Determine the [x, y] coordinate at the center of the cell enclosing the given text.  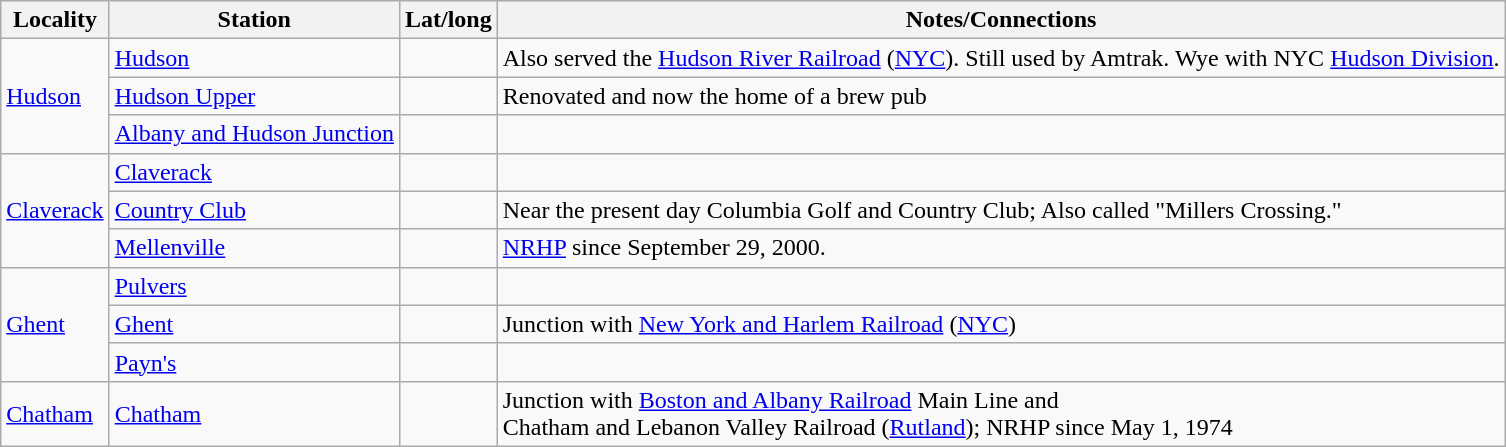
Hudson Upper [254, 96]
Lat/long [448, 20]
Payn's [254, 362]
Country Club [254, 210]
Near the present day Columbia Golf and Country Club; Also called "Millers Crossing." [1001, 210]
Renovated and now the home of a brew pub [1001, 96]
Station [254, 20]
NRHP since September 29, 2000. [1001, 248]
Also served the Hudson River Railroad (NYC). Still used by Amtrak. Wye with NYC Hudson Division. [1001, 58]
Pulvers [254, 286]
Albany and Hudson Junction [254, 134]
Locality [55, 20]
Mellenville [254, 248]
Junction with Boston and Albany Railroad Main Line and Chatham and Lebanon Valley Railroad (Rutland); NRHP since May 1, 1974 [1001, 414]
Junction with New York and Harlem Railroad (NYC) [1001, 324]
Notes/Connections [1001, 20]
